Return the [X, Y] coordinate for the center point of the cell that contains the specified text.  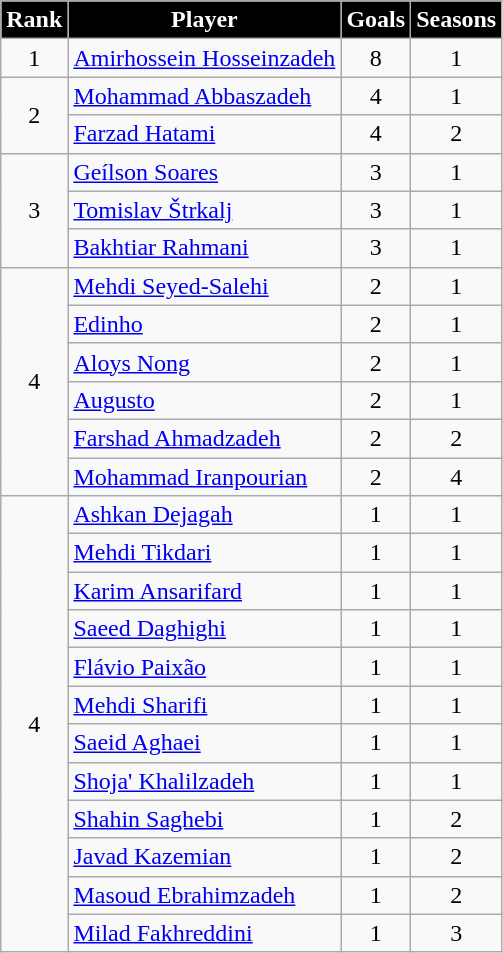
Edinho [204, 324]
Mohammad Iranpourian [204, 477]
8 [376, 58]
Amirhossein Hosseinzadeh [204, 58]
Flávio Paixão [204, 667]
Shahin Saghebi [204, 819]
Farzad Hatami [204, 134]
Augusto [204, 400]
Tomislav Štrkalj [204, 210]
Javad Kazemian [204, 857]
Masoud Ebrahimzadeh [204, 895]
Rank [34, 20]
Player [204, 20]
Bakhtiar Rahmani [204, 248]
Shoja' Khalilzadeh [204, 781]
Geílson Soares [204, 172]
Ashkan Dejagah [204, 515]
Seasons [456, 20]
Mehdi Tikdari [204, 553]
Goals [376, 20]
Saeid Aghaei [204, 743]
Saeed Daghighi [204, 629]
Milad Fakhreddini [204, 933]
Mohammad Abbaszadeh [204, 96]
Karim Ansarifard [204, 591]
Mehdi Seyed-Salehi [204, 286]
Farshad Ahmadzadeh [204, 438]
Mehdi Sharifi [204, 705]
Aloys Nong [204, 362]
